Return (x, y) of the center of cell containing provided text 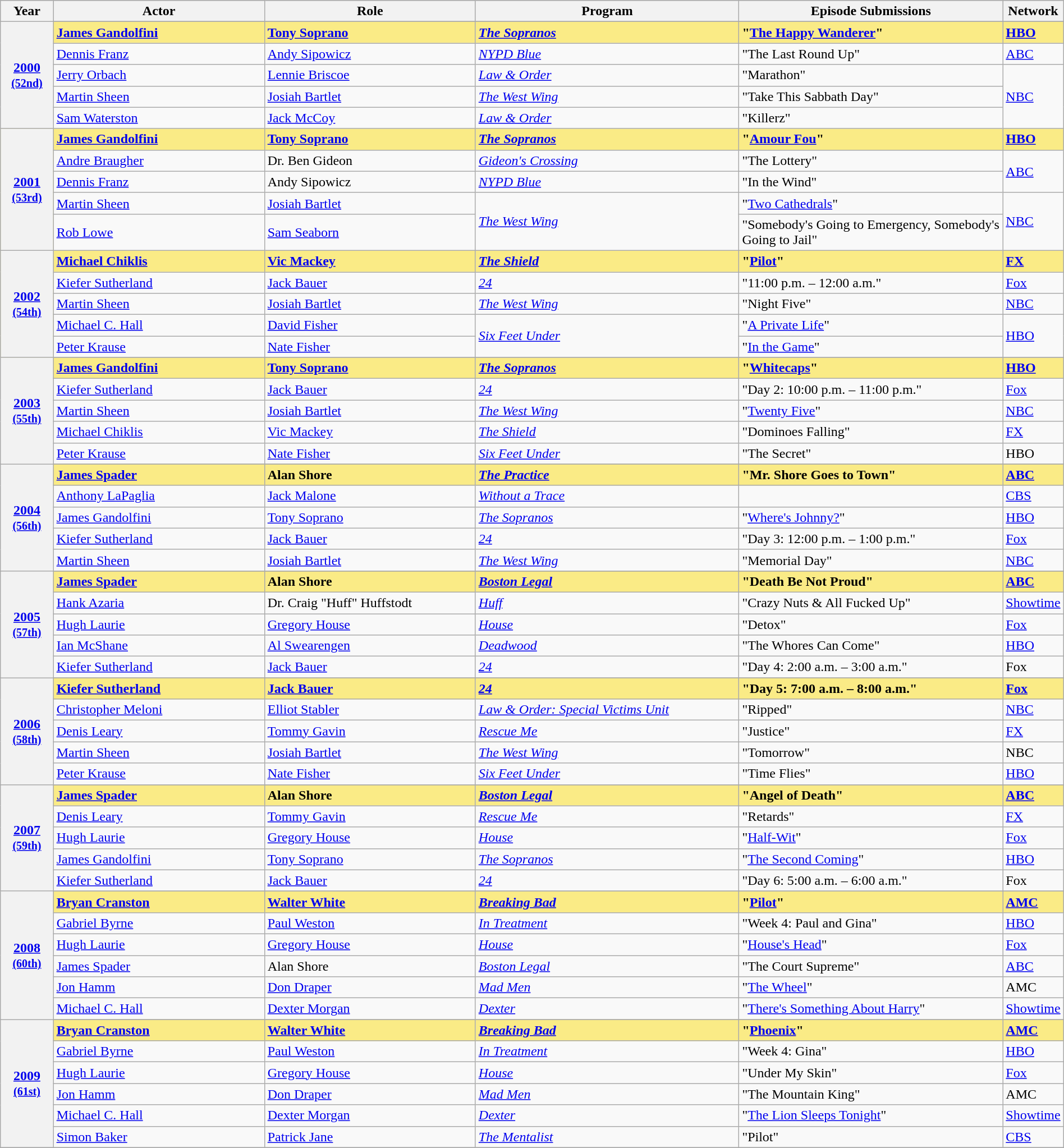
Actor (159, 11)
Rob Lowe (159, 232)
"Ripped" (871, 710)
Jack Malone (370, 496)
"Day 6: 5:00 a.m. – 6:00 a.m." (871, 880)
Sam Seaborn (370, 232)
"Whitecaps" (871, 368)
"In the Game" (871, 347)
"Day 2: 10:00 p.m. – 11:00 p.m." (871, 389)
Year (27, 11)
Andre Braugher (159, 160)
"Time Flies" (871, 774)
David Fisher (370, 325)
Huff (607, 603)
"Death Be Not Proud" (871, 581)
"Retards" (871, 816)
"The Lottery" (871, 160)
Program (607, 11)
"Killerz" (871, 118)
"Angel of Death" (871, 795)
The Mentalist (607, 1137)
"The Mountain King" (871, 1094)
"In the Wind" (871, 182)
"Detox" (871, 624)
"Day 4: 2:00 a.m. – 3:00 a.m." (871, 667)
Anthony LaPaglia (159, 496)
"Week 4: Paul and Gina" (871, 923)
2000(52nd) (27, 75)
"A Private Life" (871, 325)
"The Court Supreme" (871, 966)
"Where's Johnny?" (871, 517)
Patrick Jane (370, 1137)
"Under My Skin" (871, 1073)
Episode Submissions (871, 11)
"Day 3: 12:00 p.m. – 1:00 p.m." (871, 539)
Al Swearengen (370, 646)
2003(55th) (27, 411)
2007(59th) (27, 838)
"Week 4: Gina" (871, 1051)
"Two Cathedrals" (871, 203)
2005(57th) (27, 624)
"House's Head" (871, 944)
"The Secret" (871, 453)
"The Last Round Up" (871, 54)
The Practice (607, 475)
2009(61st) (27, 1083)
"There's Something About Harry" (871, 1009)
Without a Trace (607, 496)
"Mr. Shore Goes to Town" (871, 475)
"Half-Wit" (871, 838)
"Amour Fou" (871, 139)
"11:00 p.m. – 12:00 a.m." (871, 282)
Gideon's Crossing (607, 160)
Sam Waterston (159, 118)
Simon Baker (159, 1137)
"Take This Sabbath Day" (871, 97)
"The Happy Wanderer" (871, 33)
Ian McShane (159, 646)
"Dominoes Falling" (871, 432)
Jerry Orbach (159, 75)
Christopher Meloni (159, 710)
"Phoenix" (871, 1030)
2006(58th) (27, 731)
"Day 5: 7:00 a.m. – 8:00 a.m." (871, 688)
"Marathon" (871, 75)
2002(54th) (27, 304)
Dr. Craig "Huff" Huffstodt (370, 603)
"The Lion Sleeps Tonight" (871, 1115)
Hank Azaria (159, 603)
Deadwood (607, 646)
2008(60th) (27, 955)
2004(56th) (27, 517)
Role (370, 11)
"Memorial Day" (871, 560)
Network (1033, 11)
Law & Order: Special Victims Unit (607, 710)
"Night Five" (871, 304)
"Justice" (871, 731)
"Somebody's Going to Emergency, Somebody's Going to Jail" (871, 232)
Dr. Ben Gideon (370, 160)
"The Wheel" (871, 988)
"Crazy Nuts & All Fucked Up" (871, 603)
"Tomorrow" (871, 752)
Elliot Stabler (370, 710)
"The Whores Can Come" (871, 646)
"The Second Coming" (871, 859)
2001(53rd) (27, 190)
"Twenty Five" (871, 411)
Jack McCoy (370, 118)
Lennie Briscoe (370, 75)
